Return the [x, y] coordinate for the center point of the cell that contains the specified text.  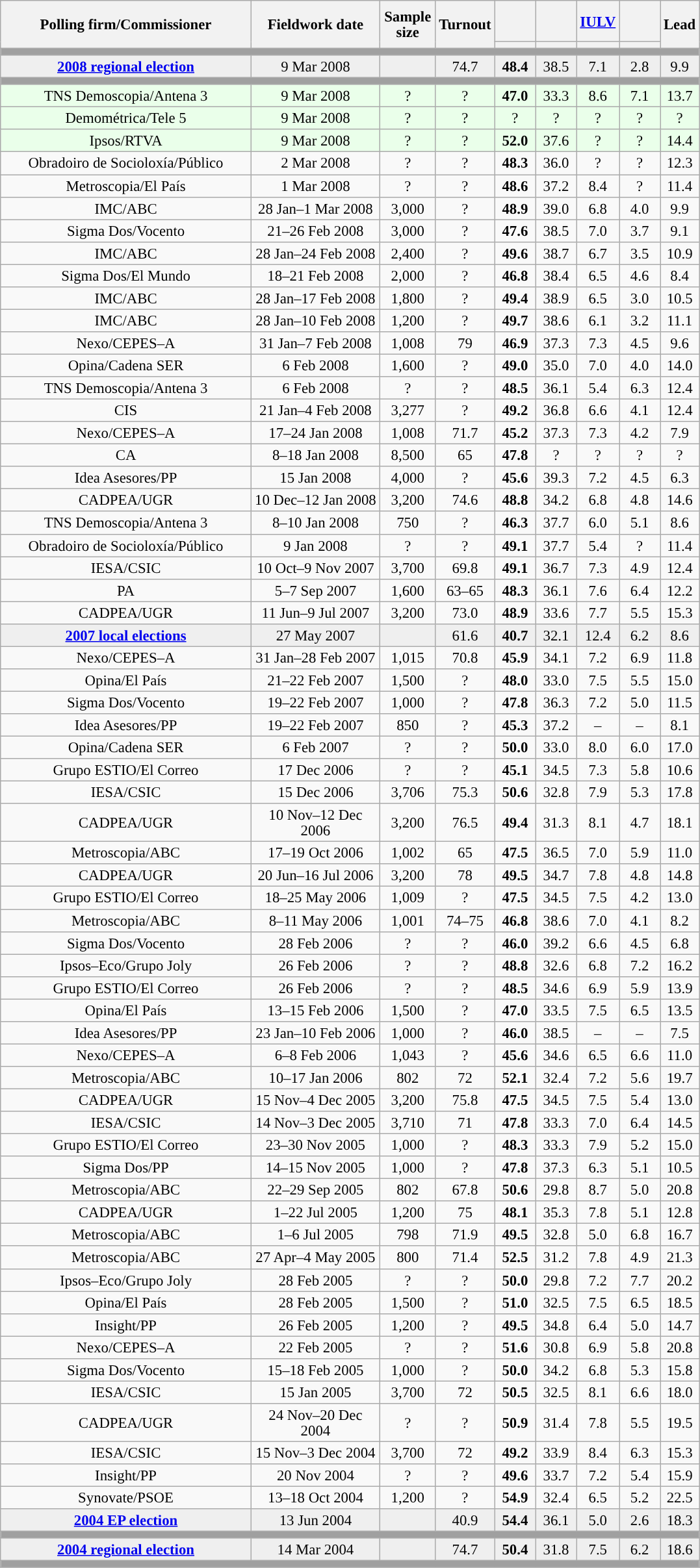
9 Jan 2008 [315, 546]
798 [408, 1235]
36.7 [556, 568]
14.4 [680, 142]
8.7 [598, 1190]
13.9 [680, 987]
3.2 [640, 321]
10–17 Jan 2006 [315, 1078]
33.9 [556, 1452]
CA [126, 456]
1–6 Jul 2005 [315, 1235]
8–10 Jan 2008 [315, 524]
10.6 [680, 770]
71.9 [465, 1235]
31.4 [556, 1423]
74–75 [465, 921]
10.9 [680, 253]
75.8 [465, 1100]
28 Jan–17 Feb 2008 [315, 299]
Sigma Dos/PP [126, 1168]
21–22 Feb 2007 [315, 681]
4.7 [640, 822]
38.4 [556, 275]
Demométrica/Tele 5 [126, 118]
27 May 2007 [315, 635]
13.7 [680, 96]
28 Jan–1 Mar 2008 [315, 208]
18.0 [680, 1393]
36.5 [556, 854]
39.0 [556, 208]
4.6 [640, 275]
20.2 [680, 1280]
27 Apr–4 May 2005 [315, 1258]
34.7 [556, 876]
12.2 [680, 590]
69.8 [465, 568]
15.8 [680, 1371]
71 [465, 1122]
15–18 Feb 2005 [315, 1371]
750 [408, 524]
3.7 [640, 231]
30.8 [556, 1347]
51.6 [515, 1347]
28 Jan–24 Feb 2008 [315, 253]
10 Nov–12 Dec 2006 [315, 822]
34.1 [556, 657]
15 Jan 2008 [315, 478]
14.5 [680, 1122]
14–15 Nov 2005 [315, 1168]
17–19 Oct 2006 [315, 854]
22 Feb 2005 [315, 1347]
24 Nov–20 Dec 2004 [315, 1423]
4,000 [408, 478]
15 Dec 2006 [315, 792]
18.1 [680, 822]
47.6 [515, 231]
18.5 [680, 1303]
32.1 [556, 635]
CIS [126, 411]
14.6 [680, 500]
76.5 [465, 822]
14.8 [680, 876]
26 Feb 2005 [315, 1325]
28 Jan–10 Feb 2008 [315, 321]
61.6 [465, 635]
5.6 [640, 1078]
8,500 [408, 456]
17–24 Jan 2008 [315, 433]
74.6 [465, 500]
63–65 [465, 590]
Synovate/PSOE [126, 1498]
79 [465, 343]
48.6 [515, 186]
18–21 Feb 2008 [315, 275]
48.4 [515, 66]
28 Feb 2006 [315, 943]
10 Dec–12 Jan 2008 [315, 500]
21–26 Feb 2008 [315, 231]
13–18 Oct 2004 [315, 1498]
73.0 [465, 613]
75.3 [465, 792]
2008 regional election [126, 66]
5–7 Sep 2007 [315, 590]
75 [465, 1212]
Sample size [408, 25]
38.9 [556, 299]
17 Dec 2006 [315, 770]
15 Nov–4 Dec 2005 [315, 1100]
1,009 [408, 898]
33.6 [556, 613]
19.5 [680, 1423]
22.5 [680, 1498]
39.3 [556, 478]
11.1 [680, 321]
Polling firm/Commissioner [126, 25]
36.3 [556, 703]
20 Nov 2004 [315, 1476]
8–11 May 2006 [315, 921]
6 Feb 2007 [315, 748]
45.3 [515, 725]
2004 EP election [126, 1520]
850 [408, 725]
16.2 [680, 965]
71.4 [465, 1258]
3.0 [640, 299]
23 Jan–10 Feb 2006 [315, 1033]
78 [465, 876]
52.0 [515, 142]
15 Nov–3 Dec 2004 [315, 1452]
8.2 [680, 921]
Metroscopia/El País [126, 186]
48.0 [515, 681]
31.2 [556, 1258]
36.0 [556, 164]
31.3 [556, 822]
48.1 [515, 1212]
6.1 [598, 321]
38.7 [556, 253]
18.6 [680, 1550]
46.9 [515, 343]
3,277 [408, 411]
3,706 [408, 792]
1,001 [408, 921]
54.4 [515, 1520]
Lead [680, 25]
1,015 [408, 657]
14.0 [680, 365]
1,800 [408, 299]
13.5 [680, 1011]
50.5 [515, 1393]
45.1 [515, 770]
35.0 [556, 365]
2,000 [408, 275]
36.8 [556, 411]
17.8 [680, 792]
PA [126, 590]
11 Jun–9 Jul 2007 [315, 613]
2.8 [640, 66]
Ipsos/RTVA [126, 142]
18.3 [680, 1520]
40.9 [465, 1520]
54.9 [515, 1498]
52.5 [515, 1258]
11.8 [680, 657]
31 Jan–28 Feb 2007 [315, 657]
50.9 [515, 1423]
8–18 Jan 2008 [315, 456]
32.6 [556, 965]
13–15 Feb 2006 [315, 1011]
19.7 [680, 1078]
2004 regional election [126, 1550]
45.2 [515, 433]
33.5 [556, 1011]
67.8 [465, 1190]
7.6 [598, 590]
21.3 [680, 1258]
22–29 Sep 2005 [315, 1190]
9.1 [680, 231]
2007 local elections [126, 635]
71.7 [465, 433]
31 Jan–7 Feb 2008 [315, 343]
1 Mar 2008 [315, 186]
2 Mar 2008 [315, 164]
20 Jun–16 Jul 2006 [315, 876]
33.7 [556, 1476]
1,043 [408, 1055]
34.8 [556, 1325]
1,002 [408, 854]
Fieldwork date [315, 25]
9.6 [680, 343]
35.3 [556, 1212]
10 Oct–9 Nov 2007 [315, 568]
3,710 [408, 1122]
18–25 May 2006 [315, 898]
14 Mar 2004 [315, 1550]
21 Jan–4 Feb 2008 [315, 411]
50.4 [515, 1550]
51.0 [515, 1303]
23–30 Nov 2005 [315, 1146]
45.9 [515, 657]
39.2 [556, 943]
16.7 [680, 1235]
40.7 [515, 635]
2.6 [640, 1520]
800 [408, 1258]
1–22 Jul 2005 [315, 1212]
17.0 [680, 748]
6.7 [598, 253]
46.3 [515, 524]
15 Jan 2005 [315, 1393]
14.7 [680, 1325]
14 Nov–3 Dec 2005 [315, 1122]
31.8 [556, 1550]
8.0 [598, 748]
52.1 [515, 1078]
49.7 [515, 321]
6–8 Feb 2006 [315, 1055]
3.5 [640, 253]
15.9 [680, 1476]
Sigma Dos/El Mundo [126, 275]
12.3 [680, 164]
2,400 [408, 253]
49.0 [515, 365]
11.5 [680, 703]
13 Jun 2004 [315, 1520]
Turnout [465, 25]
70.8 [465, 657]
12.8 [680, 1212]
37.6 [556, 142]
IULV [598, 21]
